Return [x, y] of the center of cell containing provided text 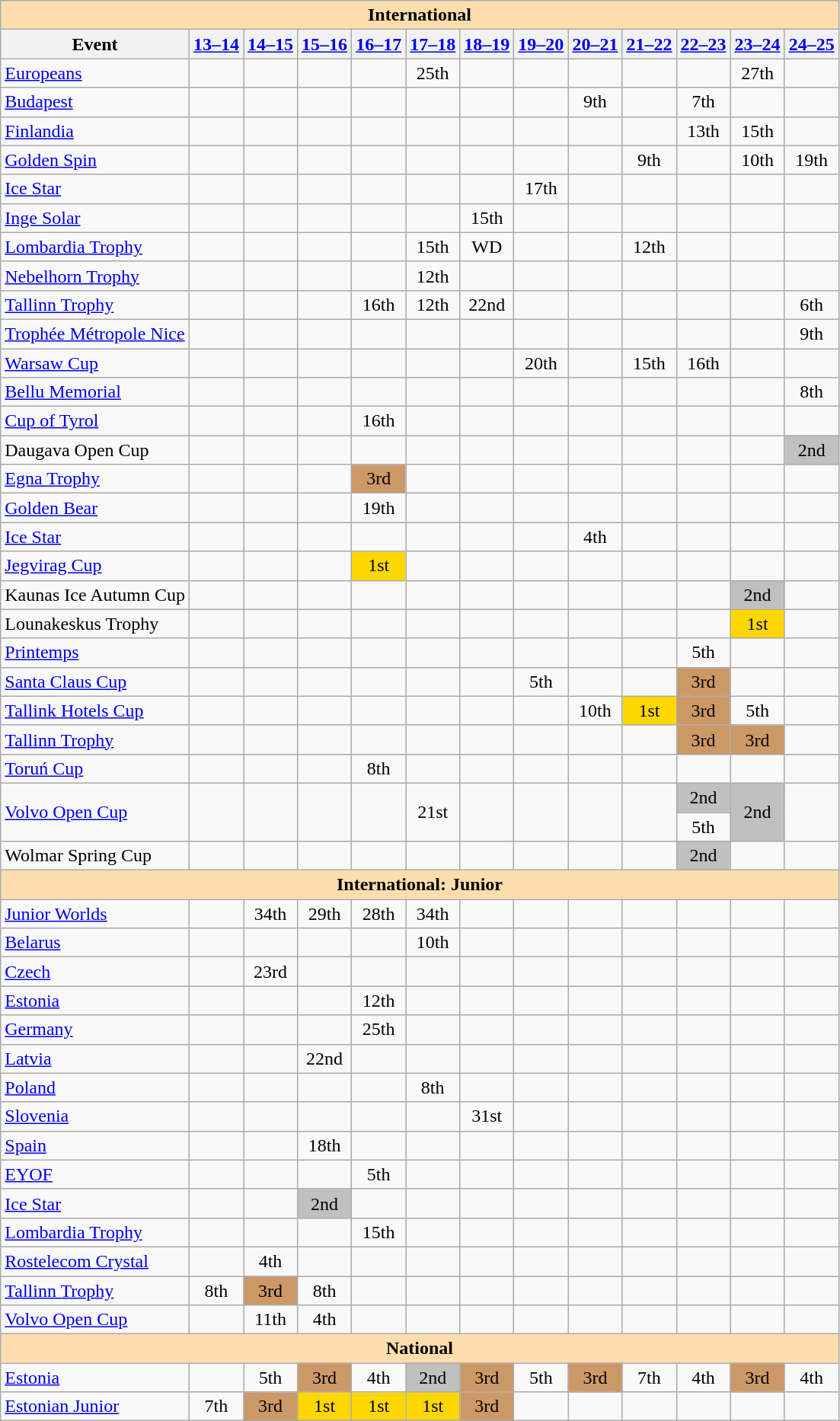
Egna Trophy [95, 479]
Warsaw Cup [95, 363]
22–23 [704, 44]
27th [757, 73]
Budapest [95, 102]
17–18 [433, 44]
29th [324, 914]
Latvia [95, 1059]
18th [324, 1145]
28th [379, 914]
Finlandia [95, 131]
Czech [95, 972]
Poland [95, 1087]
20–21 [596, 44]
Jegvirag Cup [95, 566]
Cup of Tyrol [95, 421]
Bellu Memorial [95, 392]
Germany [95, 1030]
Golden Spin [95, 160]
13–14 [216, 44]
Rostelecom Crystal [95, 1261]
6th [812, 305]
Lounakeskus Trophy [95, 624]
16–17 [379, 44]
Estonian Junior [95, 1407]
11th [271, 1320]
14–15 [271, 44]
21st [433, 812]
13th [704, 131]
Event [95, 44]
Belarus [95, 943]
23–24 [757, 44]
Slovenia [95, 1116]
Inge Solar [95, 218]
Kaunas Ice Autumn Cup [95, 595]
WD [487, 247]
Trophée Métropole Nice [95, 334]
Junior Worlds [95, 914]
Toruń Cup [95, 768]
19–20 [541, 44]
Nebelhorn Trophy [95, 276]
Wolmar Spring Cup [95, 856]
National [420, 1349]
Tallink Hotels Cup [95, 710]
International [420, 15]
Europeans [95, 73]
Santa Claus Cup [95, 682]
Golden Bear [95, 508]
21–22 [649, 44]
20th [541, 363]
23rd [271, 972]
Printemps [95, 653]
Spain [95, 1145]
15–16 [324, 44]
Daugava Open Cup [95, 450]
EYOF [95, 1174]
31st [487, 1116]
18–19 [487, 44]
24–25 [812, 44]
17th [541, 189]
International: Junior [420, 885]
